From the cell containing the given text, extract its center point as [x, y] coordinate. 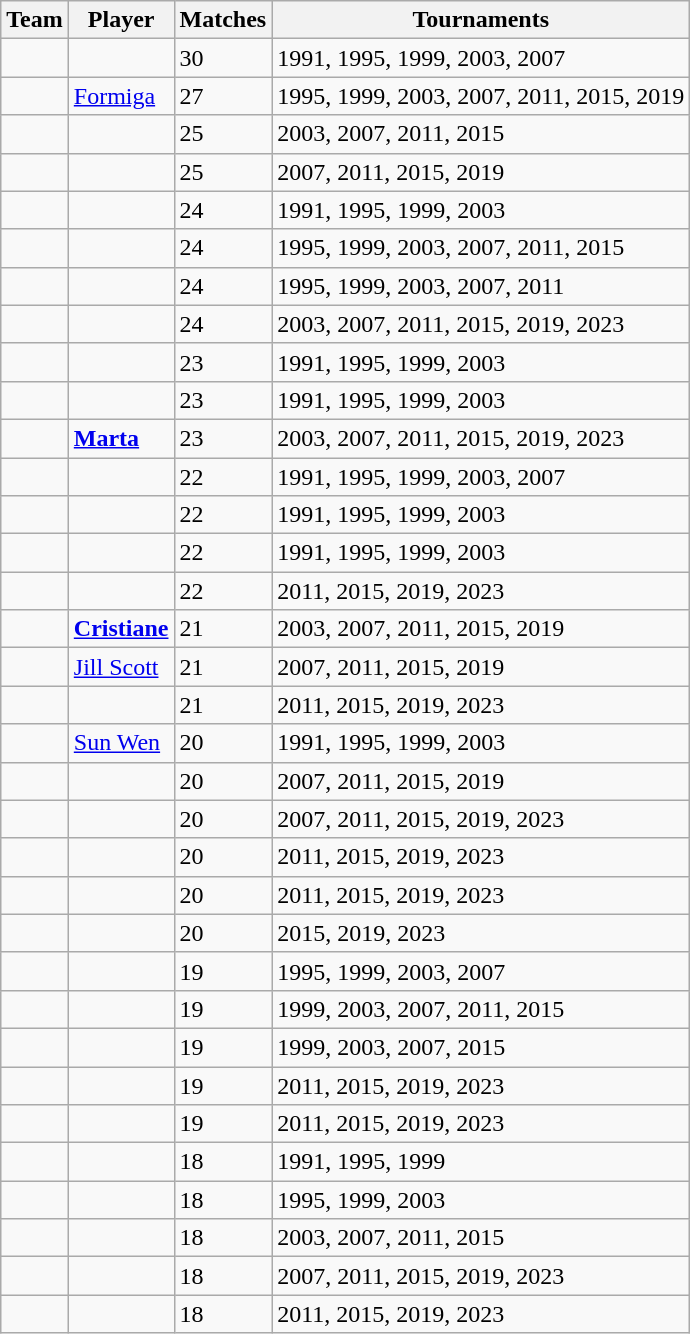
1999, 2003, 2007, 2015 [481, 1047]
1995, 1999, 2003, 2007, 2011, 2015, 2019 [481, 96]
Cristiane [121, 629]
Jill Scott [121, 667]
30 [223, 58]
1995, 1999, 2003, 2007, 2011, 2015 [481, 248]
1995, 1999, 2003, 2007 [481, 971]
27 [223, 96]
Sun Wen [121, 743]
1999, 2003, 2007, 2011, 2015 [481, 1009]
2003, 2007, 2011, 2015, 2019 [481, 629]
1995, 1999, 2003, 2007, 2011 [481, 286]
Marta [121, 438]
Player [121, 20]
2015, 2019, 2023 [481, 933]
Formiga [121, 96]
1991, 1995, 1999 [481, 1162]
Tournaments [481, 20]
Matches [223, 20]
1995, 1999, 2003 [481, 1200]
Team [35, 20]
